Find where the given text appears and provide that cell's center as (X, Y) coordinate. 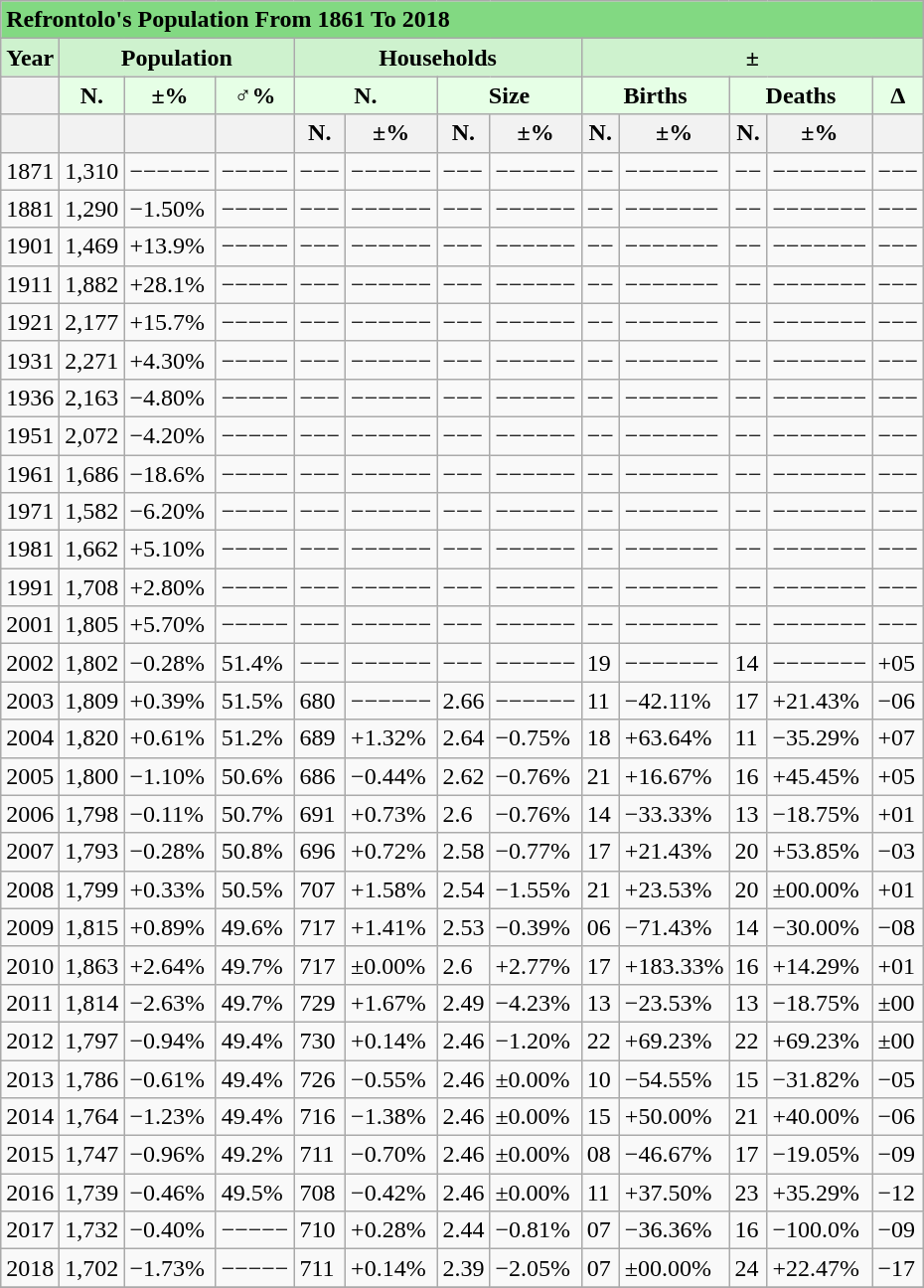
19 (600, 663)
2018 (30, 1268)
1,786 (91, 1078)
−42.11% (674, 701)
Year (30, 58)
2.49 (463, 1003)
+1.58% (391, 889)
49.5% (254, 1193)
Households (437, 58)
1,732 (91, 1230)
708 (320, 1193)
+1.32% (391, 738)
2006 (30, 814)
♂% (254, 95)
51.5% (254, 701)
696 (320, 852)
−71.43% (674, 927)
2011 (30, 1003)
−19.05% (820, 1155)
1901 (30, 246)
−18.6% (170, 474)
2013 (30, 1078)
+183.33% (674, 965)
1,797 (91, 1041)
−30.00% (820, 927)
1971 (30, 512)
2017 (30, 1230)
+07 (898, 738)
−17 (898, 1268)
686 (320, 776)
1,739 (91, 1193)
2.54 (463, 889)
1951 (30, 435)
2004 (30, 738)
−4.23% (536, 1003)
1,820 (91, 738)
2014 (30, 1117)
+5.70% (170, 625)
1,702 (91, 1268)
+45.45% (820, 776)
−12 (898, 1193)
1,800 (91, 776)
−54.55% (674, 1078)
−1.23% (170, 1117)
−1.55% (536, 889)
+0.39% (170, 701)
± (752, 58)
Population (177, 58)
+40.00% (820, 1117)
−2.05% (536, 1268)
1,469 (91, 246)
−0.42% (391, 1193)
+1.41% (391, 927)
1991 (30, 587)
−100.0% (820, 1230)
Refrontolo's Population From 1861 To 2018 (463, 20)
Size (509, 95)
+0.28% (391, 1230)
+2.80% (170, 587)
+1.67% (391, 1003)
+4.30% (170, 360)
710 (320, 1230)
08 (600, 1155)
49.6% (254, 927)
2012 (30, 1041)
Δ (898, 95)
51.2% (254, 738)
49.2% (254, 1155)
1,814 (91, 1003)
−0.61% (170, 1078)
+5.10% (170, 550)
2.39 (463, 1268)
2015 (30, 1155)
1936 (30, 398)
+28.1% (170, 284)
+0.73% (391, 814)
1911 (30, 284)
−31.82% (820, 1078)
+53.85% (820, 852)
18 (600, 738)
1,793 (91, 852)
1,662 (91, 550)
716 (320, 1117)
2,271 (91, 360)
−46.67% (674, 1155)
50.7% (254, 814)
1,805 (91, 625)
1,802 (91, 663)
−1.10% (170, 776)
−36.36% (674, 1230)
2001 (30, 625)
2.53 (463, 927)
10 (600, 1078)
−0.94% (170, 1041)
−0.39% (536, 927)
50.8% (254, 852)
2.44 (463, 1230)
−1.20% (536, 1041)
2008 (30, 889)
−0.75% (536, 738)
730 (320, 1041)
Deaths (801, 95)
2009 (30, 927)
1,764 (91, 1117)
2010 (30, 965)
2016 (30, 1193)
1,747 (91, 1155)
1,815 (91, 927)
−2.63% (170, 1003)
691 (320, 814)
−35.29% (820, 738)
726 (320, 1078)
+0.89% (170, 927)
1921 (30, 322)
−08 (898, 927)
Births (656, 95)
1,310 (91, 171)
−33.33% (674, 814)
2,163 (91, 398)
−1.38% (391, 1117)
−0.77% (536, 852)
+2.64% (170, 965)
50.5% (254, 889)
−6.20% (170, 512)
+35.29% (820, 1193)
1871 (30, 171)
2.66 (463, 701)
50.6% (254, 776)
+16.67% (674, 776)
1,686 (91, 474)
+13.9% (170, 246)
−0.55% (391, 1078)
1961 (30, 474)
2007 (30, 852)
2.64 (463, 738)
2003 (30, 701)
−0.44% (391, 776)
−23.53% (674, 1003)
2002 (30, 663)
51.4% (254, 663)
+0.72% (391, 852)
1,882 (91, 284)
+63.64% (674, 738)
−1.50% (170, 209)
+50.00% (674, 1117)
1981 (30, 550)
−4.80% (170, 398)
1,799 (91, 889)
1931 (30, 360)
−0.40% (170, 1230)
−0.46% (170, 1193)
−0.96% (170, 1155)
1,863 (91, 965)
−1.73% (170, 1268)
729 (320, 1003)
1,582 (91, 512)
+22.47% (820, 1268)
−0.81% (536, 1230)
689 (320, 738)
1881 (30, 209)
707 (320, 889)
−4.20% (170, 435)
680 (320, 701)
+0.33% (170, 889)
−0.11% (170, 814)
1,809 (91, 701)
1,290 (91, 209)
+23.53% (674, 889)
+0.61% (170, 738)
2,177 (91, 322)
23 (748, 1193)
2,072 (91, 435)
2.58 (463, 852)
+14.29% (820, 965)
06 (600, 927)
−05 (898, 1078)
+37.50% (674, 1193)
1,708 (91, 587)
2.62 (463, 776)
+15.7% (170, 322)
+2.77% (536, 965)
2005 (30, 776)
1,798 (91, 814)
−03 (898, 852)
24 (748, 1268)
−0.70% (391, 1155)
